Scan for the cell matching the given text and deliver its (x, y) coordinate at center. 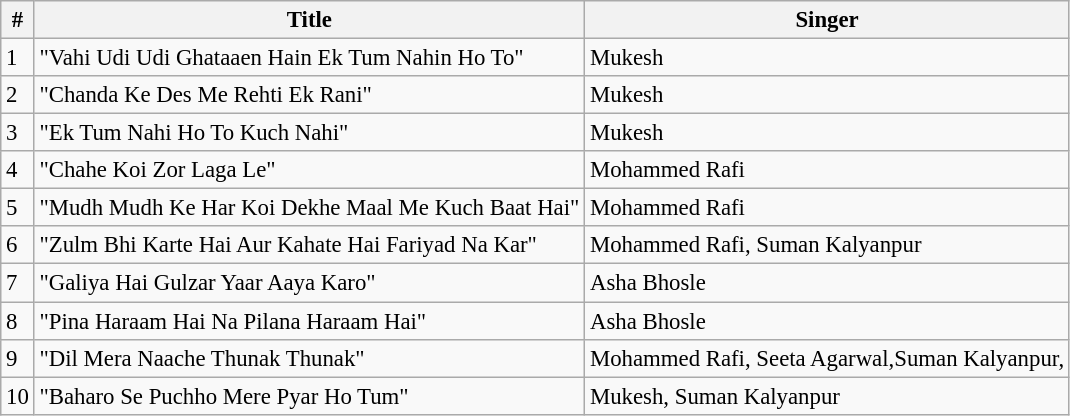
5 (18, 208)
Singer (828, 20)
"Galiya Hai Gulzar Yaar Aaya Karo" (310, 283)
Mukesh, Suman Kalyanpur (828, 396)
"Vahi Udi Udi Ghataaen Hain Ek Tum Nahin Ho To" (310, 58)
2 (18, 95)
10 (18, 396)
3 (18, 133)
1 (18, 58)
"Dil Mera Naache Thunak Thunak" (310, 358)
# (18, 20)
Title (310, 20)
"Zulm Bhi Karte Hai Aur Kahate Hai Fariyad Na Kar" (310, 245)
"Chahe Koi Zor Laga Le" (310, 170)
Mohammed Rafi, Seeta Agarwal,Suman Kalyanpur, (828, 358)
"Mudh Mudh Ke Har Koi Dekhe Maal Me Kuch Baat Hai" (310, 208)
"Baharo Se Puchho Mere Pyar Ho Tum" (310, 396)
6 (18, 245)
4 (18, 170)
"Chanda Ke Des Me Rehti Ek Rani" (310, 95)
7 (18, 283)
Mohammed Rafi, Suman Kalyanpur (828, 245)
9 (18, 358)
8 (18, 321)
"Ek Tum Nahi Ho To Kuch Nahi" (310, 133)
"Pina Haraam Hai Na Pilana Haraam Hai" (310, 321)
